From the cell containing the given text, extract its center point as [x, y] coordinate. 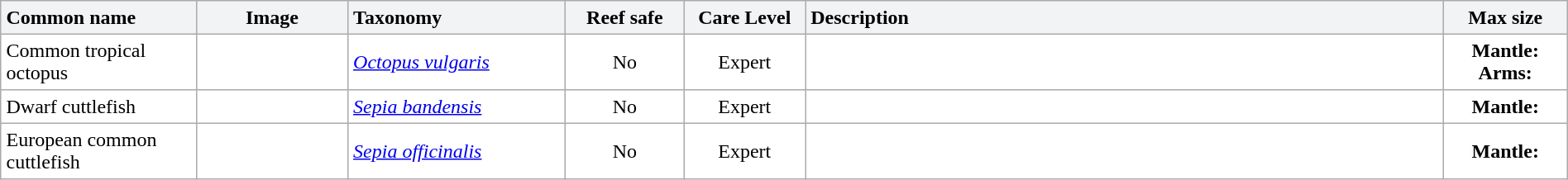
Common tropical octopus [99, 62]
European common cuttlefish [99, 151]
Care Level [744, 17]
Common name [99, 17]
Reef safe [625, 17]
Sepia bandensis [457, 107]
Description [1125, 17]
Taxonomy [457, 17]
Max size [1505, 17]
Sepia officinalis [457, 151]
Image [273, 17]
Mantle: Arms: [1505, 62]
Dwarf cuttlefish [99, 107]
Octopus vulgaris [457, 62]
